Locate the cell with the specified text and output its [X, Y] center coordinate. 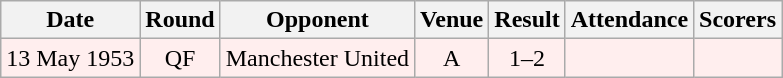
1–2 [527, 58]
Result [527, 20]
Venue [452, 20]
A [452, 58]
Round [180, 20]
Attendance [629, 20]
Scorers [738, 20]
Manchester United [317, 58]
13 May 1953 [70, 58]
Opponent [317, 20]
Date [70, 20]
QF [180, 58]
